Detect which cell encompasses the target text, then output its (x, y) center coordinate. 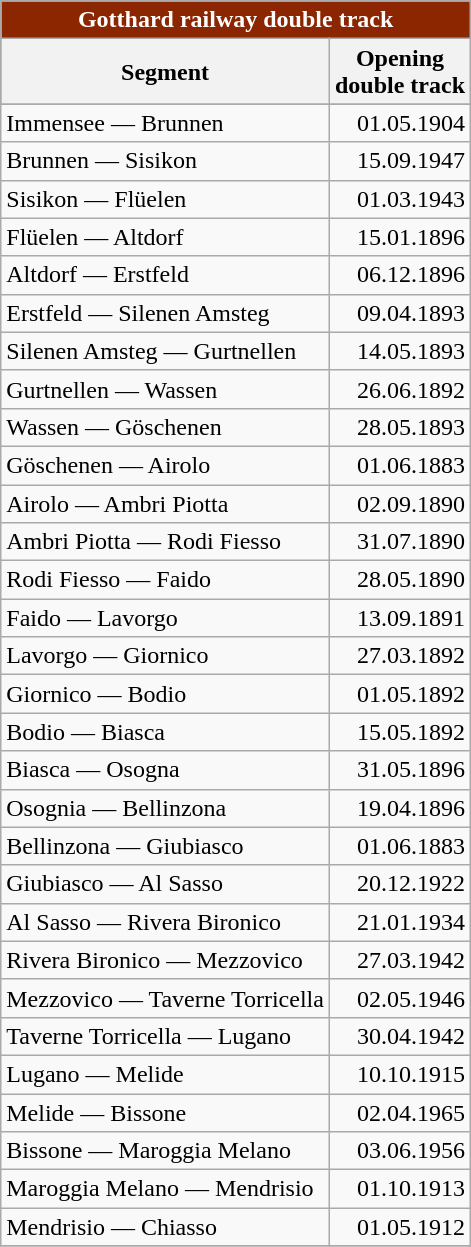
28.05.1893 (400, 427)
27.03.1892 (400, 656)
Biasca — Osogna (166, 770)
Bellinzona — Giubiasco (166, 846)
Taverne Torricella — Lugano (166, 1036)
Faido — Lavorgo (166, 618)
Sisikon — Flüelen (166, 199)
Giornico — Bodio (166, 694)
15.09.1947 (400, 161)
03.06.1956 (400, 1151)
Segment (166, 72)
Melide — Bissone (166, 1113)
02.09.1890 (400, 503)
Mendrisio — Chiasso (166, 1227)
14.05.1893 (400, 351)
Lugano — Melide (166, 1074)
06.12.1896 (400, 275)
Ambri Piotta — Rodi Fiesso (166, 542)
02.04.1965 (400, 1113)
Osognia — Bellinzona (166, 808)
21.01.1934 (400, 922)
31.07.1890 (400, 542)
01.10.1913 (400, 1189)
Bissone — Maroggia Melano (166, 1151)
01.05.1892 (400, 694)
26.06.1892 (400, 389)
10.10.1915 (400, 1074)
Rodi Fiesso — Faido (166, 580)
Erstfeld — Silenen Amsteg (166, 313)
15.01.1896 (400, 237)
09.04.1893 (400, 313)
Gotthard railway double track (236, 20)
Rivera Bironico — Mezzovico (166, 960)
19.04.1896 (400, 808)
20.12.1922 (400, 884)
01.05.1904 (400, 123)
Maroggia Melano — Mendrisio (166, 1189)
Altdorf — Erstfeld (166, 275)
01.05.1912 (400, 1227)
Flüelen — Altdorf (166, 237)
15.05.1892 (400, 732)
Giubiasco — Al Sasso (166, 884)
02.05.1946 (400, 998)
Mezzovico — Taverne Torricella (166, 998)
Al Sasso — Rivera Bironico (166, 922)
Silenen Amsteg — Gurtnellen (166, 351)
28.05.1890 (400, 580)
30.04.1942 (400, 1036)
01.03.1943 (400, 199)
Göschenen — Airolo (166, 465)
Openingdouble track (400, 72)
27.03.1942 (400, 960)
13.09.1891 (400, 618)
31.05.1896 (400, 770)
Brunnen — Sisikon (166, 161)
Immensee — Brunnen (166, 123)
Bodio — Biasca (166, 732)
Airolo — Ambri Piotta (166, 503)
Wassen — Göschenen (166, 427)
Lavorgo — Giornico (166, 656)
Gurtnellen — Wassen (166, 389)
